Capture the cell that displays the provided text and extract its [X, Y] central coordinate. 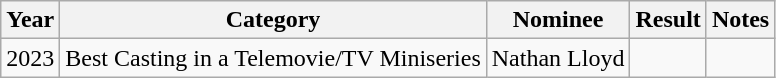
Category [273, 20]
Best Casting in a Telemovie/TV Miniseries [273, 58]
Nominee [558, 20]
Result [668, 20]
2023 [30, 58]
Year [30, 20]
Nathan Lloyd [558, 58]
Notes [740, 20]
